Pinpoint the cell where the given text exists, returning its (x, y) midpoint coordinate. 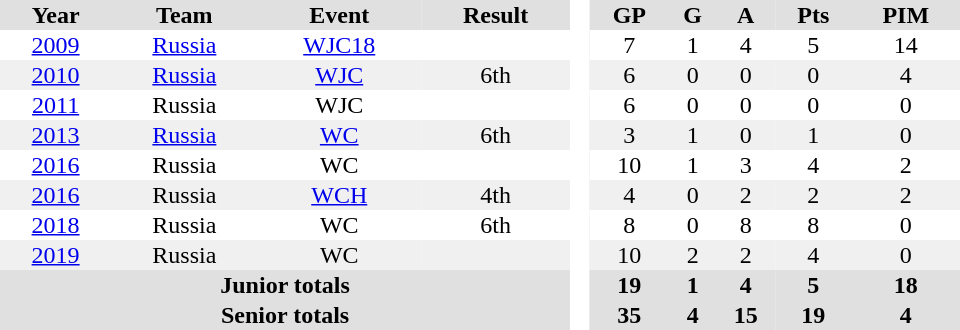
Team (184, 15)
WCH (339, 195)
Pts (813, 15)
2013 (56, 135)
Junior totals (285, 285)
18 (906, 285)
14 (906, 45)
7 (630, 45)
2011 (56, 105)
Year (56, 15)
Result (496, 15)
2018 (56, 225)
2019 (56, 255)
2010 (56, 75)
15 (746, 315)
Senior totals (285, 315)
WJC18 (339, 45)
4th (496, 195)
GP (630, 15)
2009 (56, 45)
A (746, 15)
Event (339, 15)
35 (630, 315)
PIM (906, 15)
G (692, 15)
